Find where the given text appears and provide that cell's center as [x, y] coordinate. 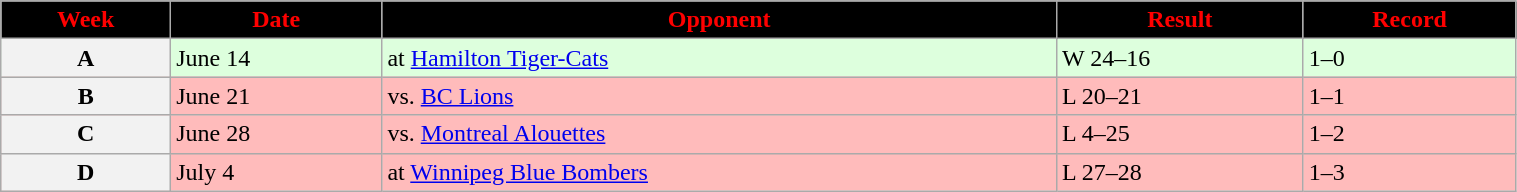
June 28 [276, 134]
1–0 [1410, 58]
W 24–16 [1180, 58]
L 27–28 [1180, 172]
at Hamilton Tiger-Cats [720, 58]
L 20–21 [1180, 96]
Record [1410, 20]
vs. Montreal Alouettes [720, 134]
D [86, 172]
vs. BC Lions [720, 96]
1–3 [1410, 172]
B [86, 96]
C [86, 134]
Opponent [720, 20]
1–1 [1410, 96]
Date [276, 20]
at Winnipeg Blue Bombers [720, 172]
July 4 [276, 172]
Result [1180, 20]
June 21 [276, 96]
A [86, 58]
L 4–25 [1180, 134]
June 14 [276, 58]
1–2 [1410, 134]
Week [86, 20]
